Search for the cell housing the specified text and yield its (x, y) center coordinate. 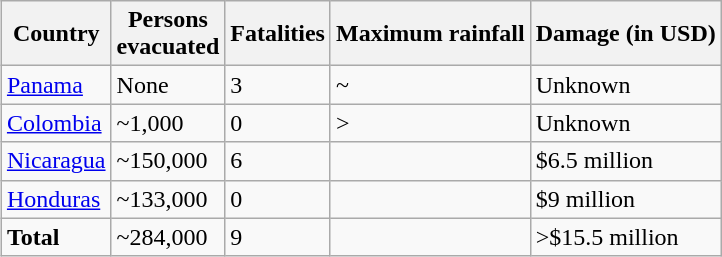
~1,000 (168, 123)
Damage (in USD) (626, 34)
Panama (56, 85)
Fatalities (278, 34)
Honduras (56, 199)
~284,000 (168, 237)
$9 million (626, 199)
6 (278, 161)
Colombia (56, 123)
~ (430, 85)
Maximum rainfall (430, 34)
Total (56, 237)
3 (278, 85)
> (430, 123)
9 (278, 237)
Nicaragua (56, 161)
~150,000 (168, 161)
None (168, 85)
Personsevacuated (168, 34)
>$15.5 million (626, 237)
~133,000 (168, 199)
$6.5 million (626, 161)
Country (56, 34)
